Return the [x, y] coordinate for the center point of the cell that contains the specified text.  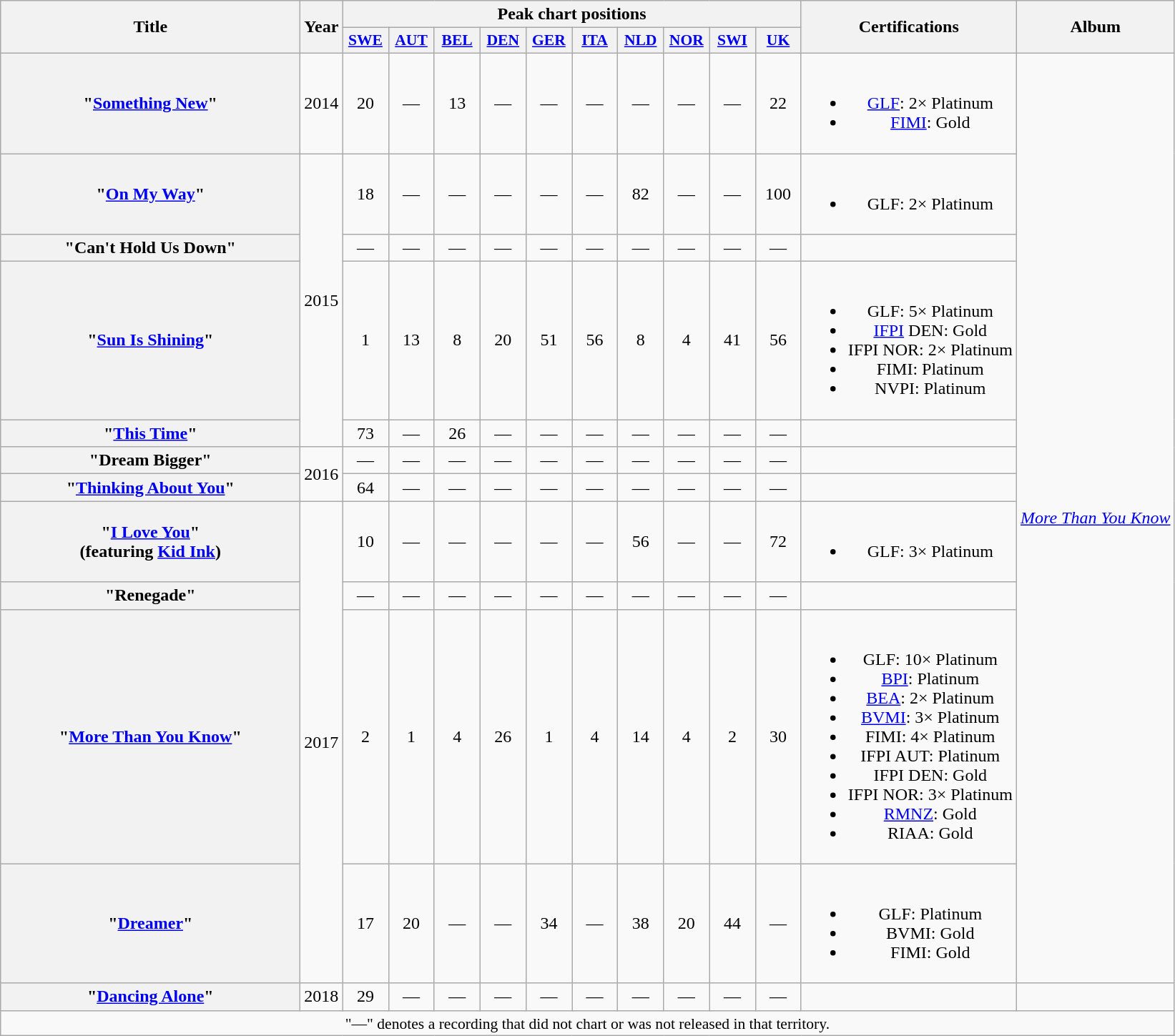
34 [549, 924]
44 [732, 924]
51 [549, 340]
10 [365, 542]
"Dancing Alone" [150, 997]
Peak chart positions [572, 14]
2018 [322, 997]
NLD [641, 41]
2016 [322, 474]
GLF: 2× PlatinumFIMI: Gold [908, 103]
"I Love You"(featuring Kid Ink) [150, 542]
NOR [687, 41]
More Than You Know [1096, 518]
"On My Way" [150, 193]
64 [365, 488]
Title [150, 27]
GLF: 3× Platinum [908, 542]
"Thinking About You" [150, 488]
UK [778, 41]
17 [365, 924]
ITA [595, 41]
"This Time" [150, 433]
100 [778, 193]
82 [641, 193]
AUT [411, 41]
30 [778, 736]
GER [549, 41]
"—" denotes a recording that did not chart or was not released in that territory. [588, 1023]
GLF: PlatinumBVMI: GoldFIMI: Gold [908, 924]
"Dream Bigger" [150, 460]
2014 [322, 103]
2015 [322, 300]
14 [641, 736]
29 [365, 997]
BEL [457, 41]
Year [322, 27]
"Dreamer" [150, 924]
"Renegade" [150, 596]
"Sun Is Shining" [150, 340]
41 [732, 340]
SWE [365, 41]
"Can't Hold Us Down" [150, 248]
DEN [503, 41]
72 [778, 542]
2017 [322, 742]
"Something New" [150, 103]
SWI [732, 41]
22 [778, 103]
18 [365, 193]
Certifications [908, 27]
Album [1096, 27]
38 [641, 924]
GLF: 2× Platinum [908, 193]
73 [365, 433]
GLF: 5× PlatinumIFPI DEN: GoldIFPI NOR: 2× PlatinumFIMI: PlatinumNVPI: Platinum [908, 340]
"More Than You Know" [150, 736]
